Find where the given text appears and provide that cell's center as [x, y] coordinate. 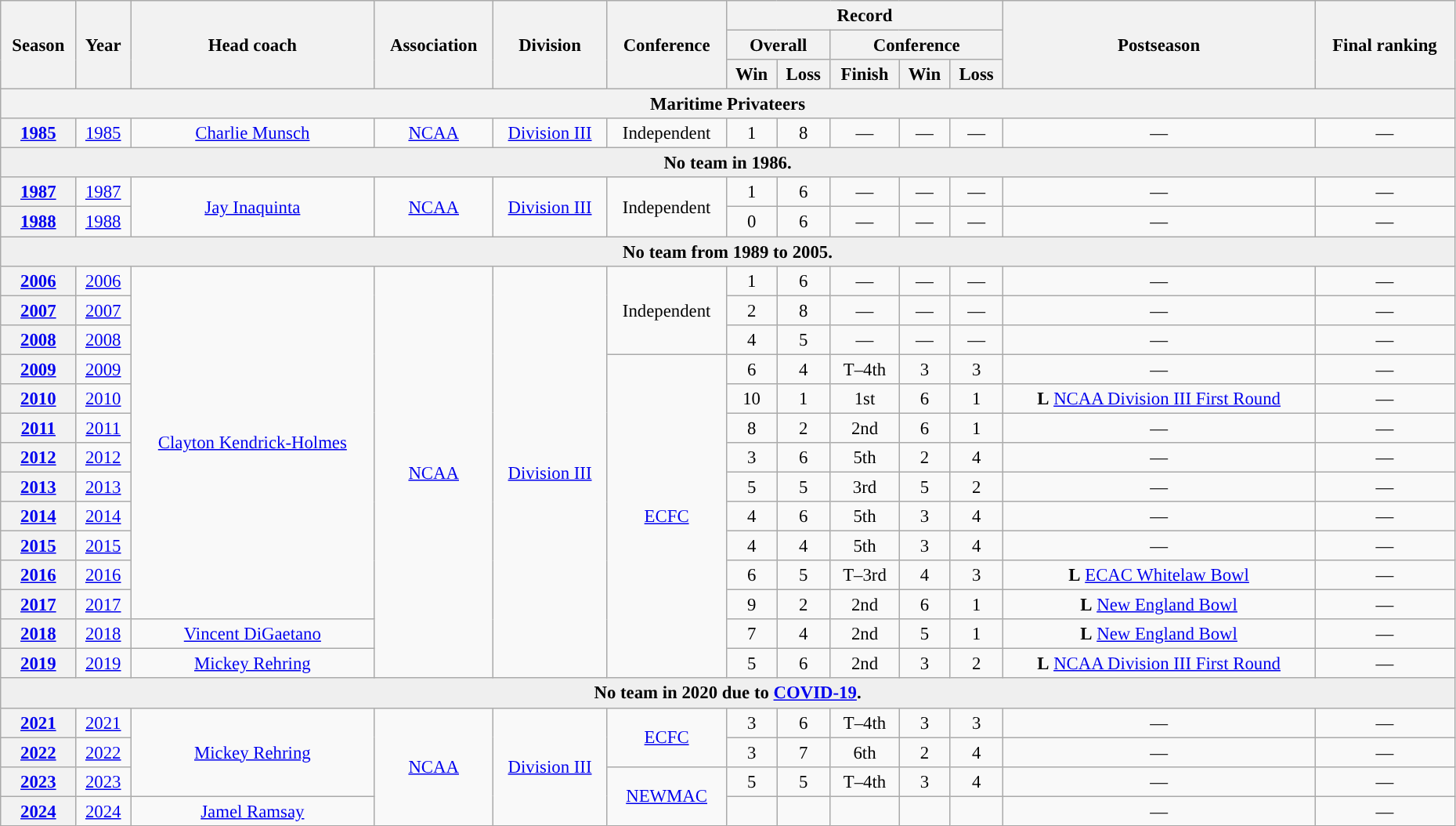
Clayton Kendrick-Holmes [252, 442]
Vincent DiGaetano [252, 634]
L ECAC Whitelaw Bowl [1159, 575]
Season [38, 45]
Jay Inaquinta [252, 207]
10 [751, 399]
Finish [865, 74]
6th [865, 752]
Maritime Privateers [728, 104]
Association [434, 45]
Jamel Ramsay [252, 811]
NEWMAC [667, 796]
No team in 2020 due to COVID-19. [728, 694]
Division [550, 45]
No team from 1989 to 2005. [728, 252]
Year [103, 45]
Overall [778, 45]
9 [751, 605]
Head coach [252, 45]
1st [865, 399]
Postseason [1159, 45]
Final ranking [1385, 45]
Record [865, 16]
Charlie Munsch [252, 133]
No team in 1986. [728, 163]
3rd [865, 487]
0 [751, 222]
T–3rd [865, 575]
